Extract the (X, Y) coordinate from the center of the cell holding the provided text.  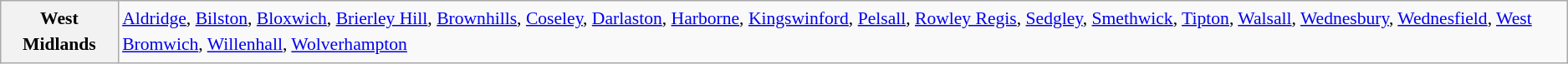
West Midlands (59, 32)
